Return the [x, y] coordinate for the center point of the cell that contains the specified text.  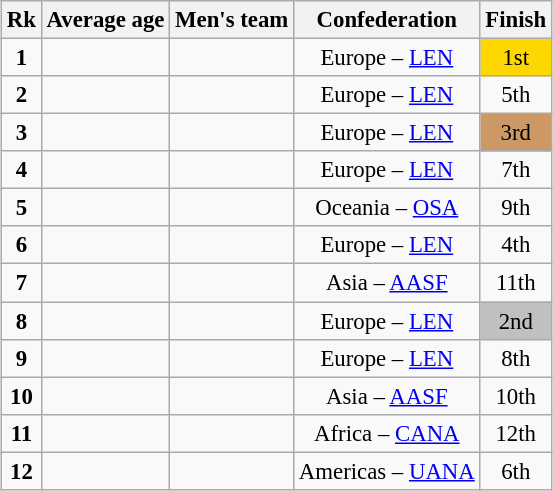
Average age [105, 20]
Men's team [232, 20]
5th [516, 95]
3rd [516, 133]
9 [22, 358]
5 [22, 208]
7 [22, 283]
3 [22, 133]
Americas – UANA [387, 471]
7th [516, 170]
Africa – CANA [387, 433]
9th [516, 208]
1st [516, 58]
6th [516, 471]
6 [22, 245]
Finish [516, 20]
10 [22, 396]
11 [22, 433]
8 [22, 321]
Rk [22, 20]
12th [516, 433]
8th [516, 358]
Oceania – OSA [387, 208]
4 [22, 170]
10th [516, 396]
4th [516, 245]
1 [22, 58]
Confederation [387, 20]
2nd [516, 321]
12 [22, 471]
2 [22, 95]
11th [516, 283]
